Capture the cell that displays the provided text and extract its (x, y) central coordinate. 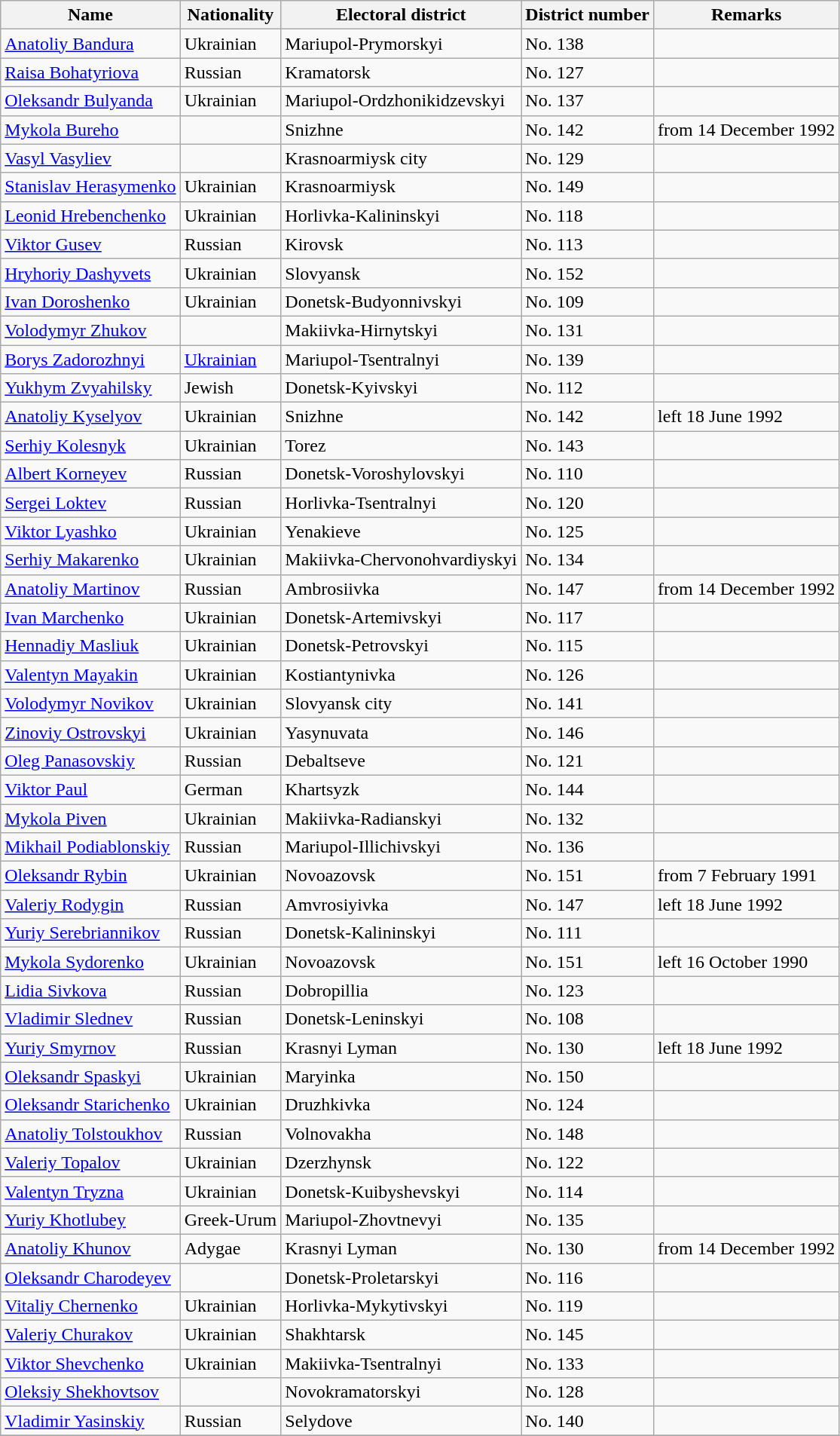
No. 122 (588, 1162)
No. 124 (588, 1105)
No. 108 (588, 1019)
No. 117 (588, 617)
Donetsk-Kyivskyi (401, 388)
No. 127 (588, 72)
Volodymyr Zhukov (90, 330)
No. 111 (588, 933)
Stanislav Herasymenko (90, 187)
Dzerzhynsk (401, 1162)
Serhiy Makarenko (90, 560)
Donetsk-Proletarskyi (401, 1278)
Sergei Loktev (90, 503)
Electoral district (401, 15)
Krasnoarmiysk (401, 187)
No. 143 (588, 445)
Oleksandr Charodeyev (90, 1278)
Yuriy Khotlubey (90, 1220)
Makiivka-Tsentralnyi (401, 1364)
Khartsyzk (401, 789)
No. 121 (588, 761)
Ambrosiivka (401, 589)
No. 138 (588, 44)
Volnovakha (401, 1134)
Debaltseve (401, 761)
Mykola Sydorenko (90, 962)
Torez (401, 445)
No. 133 (588, 1364)
No. 118 (588, 216)
Kramatorsk (401, 72)
Hryhoriy Dashyvets (90, 273)
Viktor Shevchenko (90, 1364)
Donetsk-Petrovskyi (401, 646)
Mykola Piven (90, 818)
Kostiantynivka (401, 675)
Valeriy Rodygin (90, 905)
Mariupol-Zhovtnevyi (401, 1220)
Serhiy Kolesnyk (90, 445)
Yukhym Zvyahilsky (90, 388)
Oleksandr Spaskyi (90, 1076)
Vitaliy Chernenko (90, 1306)
No. 141 (588, 703)
No. 113 (588, 244)
Donetsk-Kuibyshevskyi (401, 1191)
Yuriy Serebriannikov (90, 933)
Nationality (231, 15)
Slovyansk (401, 273)
No. 152 (588, 273)
Donetsk-Artemivskyi (401, 617)
Donetsk-Kalininskyi (401, 933)
Greek-Urum (231, 1220)
No. 131 (588, 330)
Vladimir Yasinskiy (90, 1421)
No. 125 (588, 531)
Anatoliy Tolstoukhov (90, 1134)
No. 129 (588, 158)
Mariupol-Illichivskyi (401, 847)
Makiivka-Hirnytskyi (401, 330)
Zinoviy Ostrovskyi (90, 732)
No. 136 (588, 847)
Mykola Bureho (90, 130)
Valentyn Mayakin (90, 675)
Valentyn Tryzna (90, 1191)
Anatoliy Martinov (90, 589)
Viktor Gusev (90, 244)
No. 139 (588, 360)
Viktor Lyashko (90, 531)
Borys Zadorozhnyi (90, 360)
No. 137 (588, 101)
from 7 February 1991 (747, 876)
No. 135 (588, 1220)
Viktor Paul (90, 789)
Anatoliy Bandura (90, 44)
Yuriy Smyrnov (90, 1048)
Mikhail Podiablonskiy (90, 847)
Makiivka-Chervonohvardiyskyi (401, 560)
Oleksandr Starichenko (90, 1105)
Donetsk-Voroshylovskyi (401, 474)
No. 126 (588, 675)
Donetsk-Leninskyi (401, 1019)
Mariupol-Ordzhonikidzevskyi (401, 101)
Adygae (231, 1248)
Albert Korneyev (90, 474)
Amvrosiyivka (401, 905)
Horlivka-Mykytivskyi (401, 1306)
Oleg Panasovskiy (90, 761)
Yasynuvata (401, 732)
Jewish (231, 388)
Shakhtarsk (401, 1335)
Volodymyr Novikov (90, 703)
German (231, 789)
Novokramatorskyi (401, 1392)
Vladimir Slednev (90, 1019)
No. 148 (588, 1134)
Horlivka-Tsentralnyi (401, 503)
No. 132 (588, 818)
Ivan Marchenko (90, 617)
No. 140 (588, 1421)
left 16 October 1990 (747, 962)
No. 144 (588, 789)
No. 150 (588, 1076)
Anatoliy Khunov (90, 1248)
Dobropillia (401, 991)
No. 116 (588, 1278)
Maryinka (401, 1076)
District number (588, 15)
Lidia Sivkova (90, 991)
Krasnoarmiysk city (401, 158)
Oleksiy Shekhovtsov (90, 1392)
Raisa Bohatyriova (90, 72)
Horlivka-Kalininskyi (401, 216)
Mariupol-Prymorskyi (401, 44)
Name (90, 15)
No. 119 (588, 1306)
No. 114 (588, 1191)
No. 109 (588, 302)
Donetsk-Budyonnivskyi (401, 302)
Yenakieve (401, 531)
No. 146 (588, 732)
No. 110 (588, 474)
Anatoliy Kyselyov (90, 417)
Oleksandr Bulyanda (90, 101)
Valeriy Churakov (90, 1335)
Druzhkivka (401, 1105)
Selydove (401, 1421)
No. 123 (588, 991)
Ivan Doroshenko (90, 302)
No. 128 (588, 1392)
Kirovsk (401, 244)
No. 134 (588, 560)
Makiivka-Radianskyi (401, 818)
No. 112 (588, 388)
Vasyl Vasyliev (90, 158)
Slovyansk city (401, 703)
Mariupol-Tsentralnyi (401, 360)
Leonid Hrebenchenko (90, 216)
Hennadiy Masliuk (90, 646)
Oleksandr Rybin (90, 876)
No. 115 (588, 646)
Valeriy Topalov (90, 1162)
No. 120 (588, 503)
No. 145 (588, 1335)
Remarks (747, 15)
No. 149 (588, 187)
